Return [X, Y] of the center of cell containing provided text 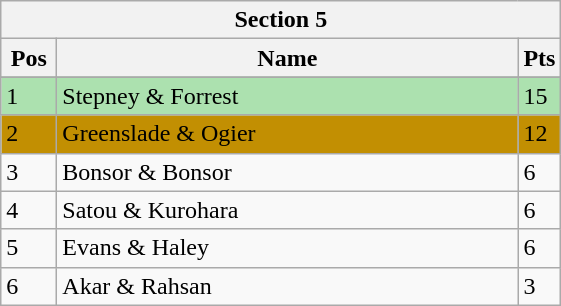
Evans & Haley [288, 248]
Bonsor & Bonsor [288, 172]
Pos [29, 58]
Name [288, 58]
1 [29, 96]
Stepney & Forrest [288, 96]
Greenslade & Ogier [288, 134]
2 [29, 134]
Akar & Rahsan [288, 286]
4 [29, 210]
5 [29, 248]
Satou & Kurohara [288, 210]
Pts [540, 58]
Section 5 [281, 20]
15 [540, 96]
12 [540, 134]
